From the cell containing the given text, extract its center point as (X, Y) coordinate. 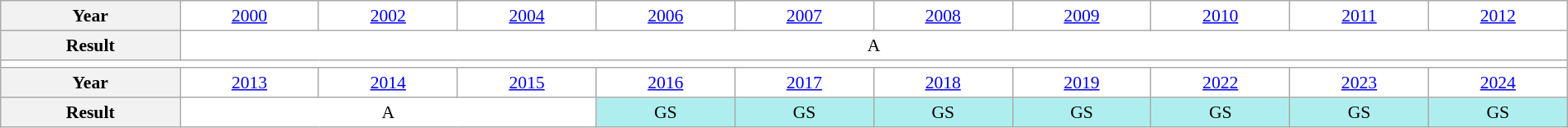
2023 (1360, 83)
2004 (527, 16)
2017 (805, 83)
2012 (1498, 16)
2009 (1082, 16)
2007 (805, 16)
2022 (1221, 83)
2014 (388, 83)
2010 (1221, 16)
2000 (250, 16)
2013 (250, 83)
2019 (1082, 83)
2016 (666, 83)
2018 (943, 83)
2002 (388, 16)
2008 (943, 16)
2015 (527, 83)
2024 (1498, 83)
2011 (1360, 16)
2006 (666, 16)
